Return the (x, y) coordinate for the center point of the cell that contains the specified text.  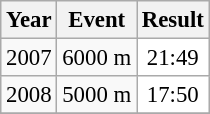
Result (172, 20)
17:50 (172, 95)
Event (97, 20)
5000 m (97, 95)
2007 (29, 58)
Year (29, 20)
6000 m (97, 58)
21:49 (172, 58)
2008 (29, 95)
